Return [x, y] of the center of cell containing provided text 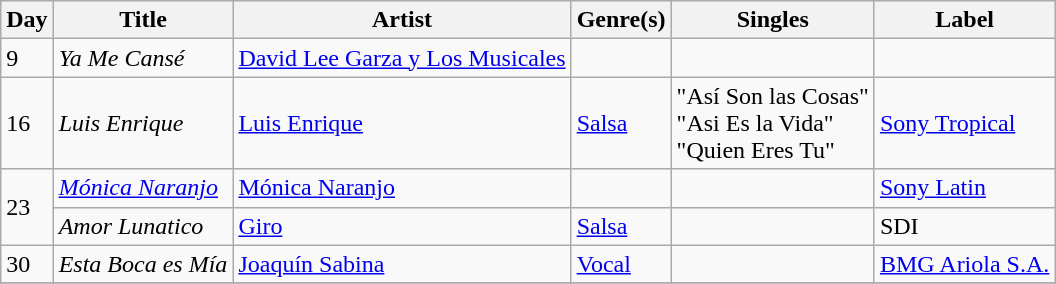
Sony Tropical [964, 123]
Giro [402, 226]
Label [964, 20]
Genre(s) [621, 20]
David Lee Garza y Los Musicales [402, 58]
SDI [964, 226]
Sony Latin [964, 188]
BMG Ariola S.A. [964, 264]
Day [27, 20]
Joaquín Sabina [402, 264]
Amor Lunatico [143, 226]
Artist [402, 20]
9 [27, 58]
"Así Son las Cosas""Asi Es la Vida""Quien Eres Tu" [772, 123]
Ya Me Cansé [143, 58]
23 [27, 207]
Esta Boca es Mía [143, 264]
Title [143, 20]
16 [27, 123]
Vocal [621, 264]
Singles [772, 20]
30 [27, 264]
